Find where the given text appears and provide that cell's center as (X, Y) coordinate. 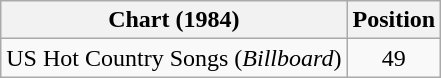
49 (394, 58)
US Hot Country Songs (Billboard) (174, 58)
Position (394, 20)
Chart (1984) (174, 20)
